Return (X, Y) of the center of cell containing provided text 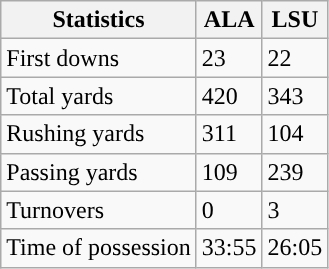
Turnovers (99, 210)
343 (295, 96)
0 (229, 210)
Statistics (99, 20)
ALA (229, 20)
109 (229, 172)
104 (295, 134)
23 (229, 58)
Rushing yards (99, 134)
26:05 (295, 248)
Total yards (99, 96)
22 (295, 58)
LSU (295, 20)
311 (229, 134)
3 (295, 210)
420 (229, 96)
239 (295, 172)
33:55 (229, 248)
Time of possession (99, 248)
First downs (99, 58)
Passing yards (99, 172)
